From the cell containing the given text, extract its center point as [X, Y] coordinate. 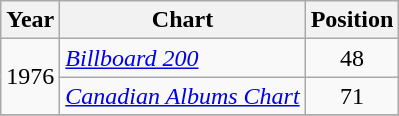
Year [30, 20]
1976 [30, 77]
Billboard 200 [182, 58]
Canadian Albums Chart [182, 96]
48 [352, 58]
71 [352, 96]
Chart [182, 20]
Position [352, 20]
